Determine the [X, Y] coordinate at the center of the cell enclosing the given text.  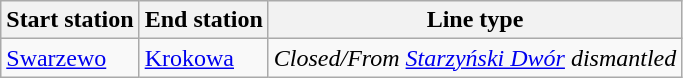
Start station [70, 20]
Line type [475, 20]
Swarzewo [70, 58]
Krokowa [204, 58]
Closed/From Starzyński Dwór dismantled [475, 58]
End station [204, 20]
